Scan for the cell matching the given text and deliver its (X, Y) coordinate at center. 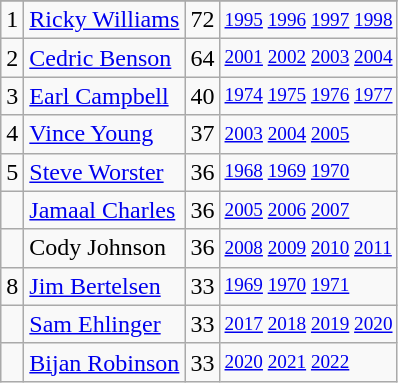
Sam Ehlinger (104, 324)
Cody Johnson (104, 248)
72 (202, 20)
37 (202, 134)
Bijan Robinson (104, 362)
Earl Campbell (104, 96)
Vince Young (104, 134)
2001 2002 2003 2004 (308, 58)
2020 2021 2022 (308, 362)
Steve Worster (104, 172)
2008 2009 2010 2011 (308, 248)
1995 1996 1997 1998 (308, 20)
1968 1969 1970 (308, 172)
2003 2004 2005 (308, 134)
2 (12, 58)
3 (12, 96)
5 (12, 172)
2017 2018 2019 2020 (308, 324)
1974 1975 1976 1977 (308, 96)
40 (202, 96)
4 (12, 134)
8 (12, 286)
Ricky Williams (104, 20)
1969 1970 1971 (308, 286)
2005 2006 2007 (308, 210)
1 (12, 20)
Cedric Benson (104, 58)
64 (202, 58)
Jim Bertelsen (104, 286)
Jamaal Charles (104, 210)
